For the text-containing cell, return its midpoint in [x, y] coordinate format. 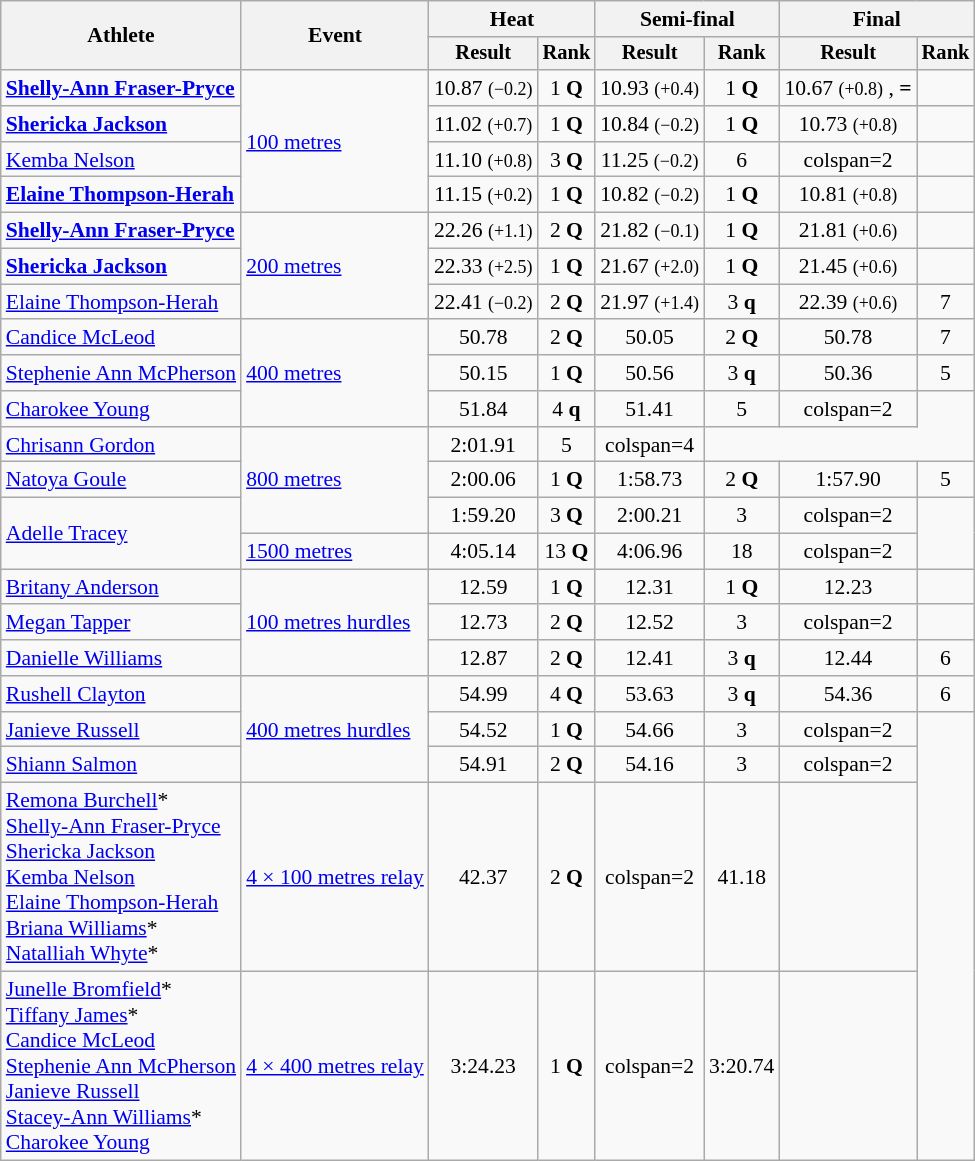
Candice McLeod [121, 338]
51.84 [484, 409]
54.91 [484, 765]
22.39 (+0.6) [848, 302]
Remona Burchell*Shelly-Ann Fraser-PryceShericka JacksonKemba NelsonElaine Thompson-HerahBriana Williams*Natalliah Whyte* [121, 878]
50.56 [650, 373]
13 Q [567, 552]
100 metres [335, 141]
4:06.96 [650, 552]
10.82 (−0.2) [650, 195]
800 metres [335, 480]
Athlete [121, 36]
Shiann Salmon [121, 765]
colspan=4 [650, 445]
10.93 (+0.4) [650, 88]
2:01.91 [484, 445]
Megan Tapper [121, 623]
400 metres hurdles [335, 730]
1:59.20 [484, 516]
50.05 [650, 338]
11.25 (−0.2) [650, 160]
Britany Anderson [121, 587]
21.45 (+0.6) [848, 267]
54.16 [650, 765]
2:00.21 [650, 516]
54.36 [848, 694]
Heat [512, 19]
Charokee Young [121, 409]
21.82 (−0.1) [650, 231]
Final [876, 19]
54.99 [484, 694]
11.10 (+0.8) [484, 160]
400 metres [335, 374]
11.15 (+0.2) [484, 195]
1:58.73 [650, 480]
Stephenie Ann McPherson [121, 373]
10.87 (−0.2) [484, 88]
12.52 [650, 623]
53.63 [650, 694]
12.23 [848, 587]
3:24.23 [484, 1066]
54.66 [650, 730]
10.81 (+0.8) [848, 195]
12.73 [484, 623]
Danielle Williams [121, 658]
10.84 (−0.2) [650, 124]
42.37 [484, 878]
12.59 [484, 587]
3:20.74 [742, 1066]
100 metres hurdles [335, 622]
12.44 [848, 658]
50.15 [484, 373]
4 × 100 metres relay [335, 878]
Semi-final [687, 19]
21.81 (+0.6) [848, 231]
Event [335, 36]
Natoya Goule [121, 480]
2:00.06 [484, 480]
21.67 (+2.0) [650, 267]
4 q [567, 409]
10.73 (+0.8) [848, 124]
12.41 [650, 658]
11.02 (+0.7) [484, 124]
Adelle Tracey [121, 534]
10.67 (+0.8) , = [848, 88]
12.31 [650, 587]
200 metres [335, 266]
Janieve Russell [121, 730]
18 [742, 552]
Rushell Clayton [121, 694]
22.26 (+1.1) [484, 231]
Chrisann Gordon [121, 445]
4:05.14 [484, 552]
Junelle Bromfield*Tiffany James*Candice McLeodStephenie Ann McPhersonJanieve RussellStacey-Ann Williams*Charokee Young [121, 1066]
4 Q [567, 694]
21.97 (+1.4) [650, 302]
Kemba Nelson [121, 160]
51.41 [650, 409]
4 × 400 metres relay [335, 1066]
1500 metres [335, 552]
1:57.90 [848, 480]
41.18 [742, 878]
50.36 [848, 373]
12.87 [484, 658]
22.41 (−0.2) [484, 302]
22.33 (+2.5) [484, 267]
54.52 [484, 730]
